Scan for the cell matching the given text and deliver its [X, Y] coordinate at center. 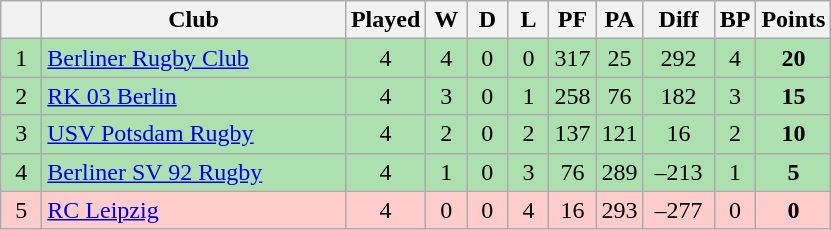
D [488, 20]
Club [194, 20]
258 [572, 96]
Points [794, 20]
15 [794, 96]
USV Potsdam Rugby [194, 134]
10 [794, 134]
25 [620, 58]
–277 [678, 210]
W [446, 20]
L [528, 20]
Berliner SV 92 Rugby [194, 172]
137 [572, 134]
RC Leipzig [194, 210]
Berliner Rugby Club [194, 58]
121 [620, 134]
20 [794, 58]
317 [572, 58]
RK 03 Berlin [194, 96]
BP [735, 20]
Played [385, 20]
Diff [678, 20]
293 [620, 210]
PA [620, 20]
PF [572, 20]
292 [678, 58]
182 [678, 96]
289 [620, 172]
–213 [678, 172]
